Identify which cell holds the provided text, then report its [x, y] central coordinate. 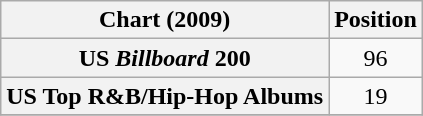
96 [376, 58]
19 [376, 96]
Position [376, 20]
Chart (2009) [165, 20]
US Billboard 200 [165, 58]
US Top R&B/Hip-Hop Albums [165, 96]
